Locate the cell with the specified text and output its [X, Y] center coordinate. 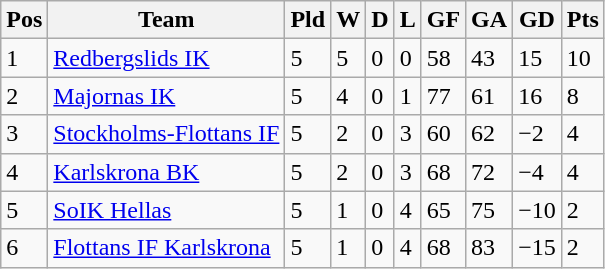
Majornas IK [166, 96]
Redbergslids IK [166, 58]
SoIK Hellas [166, 210]
L [408, 20]
65 [443, 210]
Pld [308, 20]
GA [490, 20]
W [348, 20]
GF [443, 20]
Flottans IF Karlskrona [166, 248]
−15 [538, 248]
8 [582, 96]
6 [24, 248]
−2 [538, 134]
75 [490, 210]
72 [490, 172]
43 [490, 58]
Karlskrona BK [166, 172]
77 [443, 96]
61 [490, 96]
D [380, 20]
10 [582, 58]
GD [538, 20]
Pos [24, 20]
15 [538, 58]
58 [443, 58]
62 [490, 134]
Team [166, 20]
−4 [538, 172]
−10 [538, 210]
60 [443, 134]
Stockholms-Flottans IF [166, 134]
Pts [582, 20]
83 [490, 248]
16 [538, 96]
